Pinpoint the cell where the given text exists, returning its [x, y] midpoint coordinate. 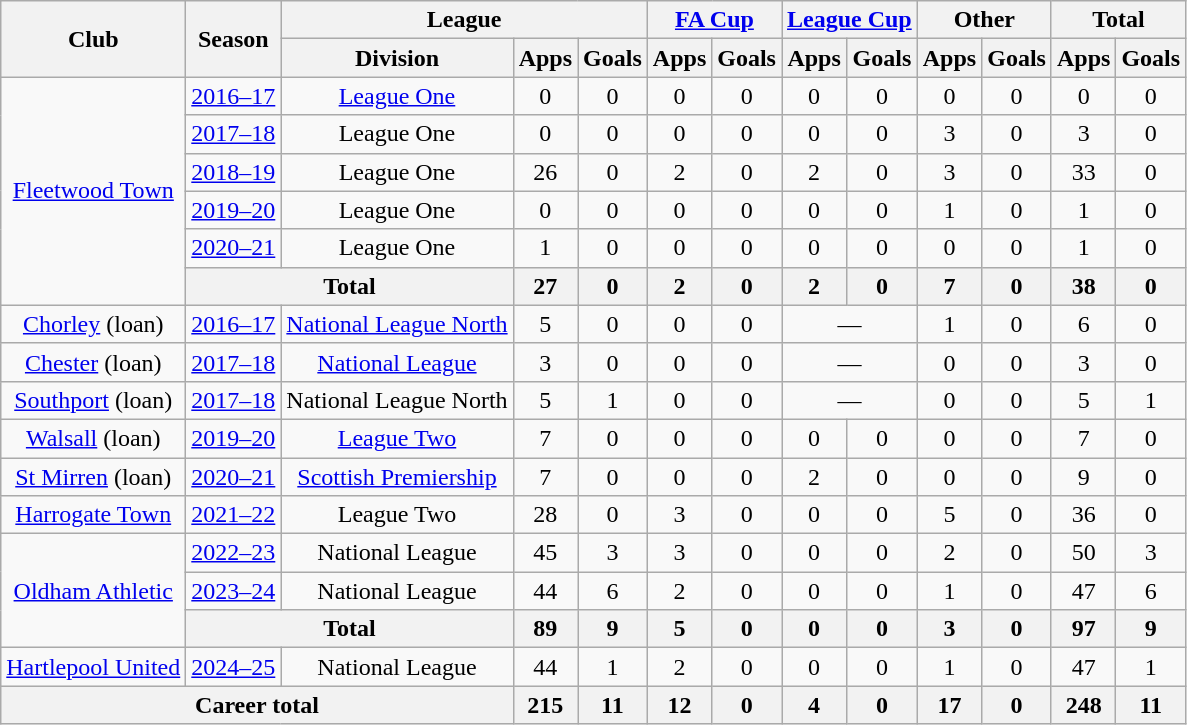
Harrogate Town [94, 515]
2023–24 [234, 591]
38 [1083, 286]
Scottish Premiership [397, 477]
36 [1083, 515]
League Cup [850, 20]
Chester (loan) [94, 362]
89 [545, 629]
17 [949, 705]
33 [1083, 172]
215 [545, 705]
50 [1083, 553]
Chorley (loan) [94, 324]
Hartlepool United [94, 667]
Club [94, 39]
Division [397, 58]
Fleetwood Town [94, 191]
28 [545, 515]
Oldham Athletic [94, 591]
League [464, 20]
FA Cup [714, 20]
26 [545, 172]
Career total [257, 705]
2022–23 [234, 553]
2024–25 [234, 667]
248 [1083, 705]
Southport (loan) [94, 400]
2018–19 [234, 172]
St Mirren (loan) [94, 477]
Walsall (loan) [94, 438]
27 [545, 286]
Other [984, 20]
Season [234, 39]
45 [545, 553]
12 [679, 705]
4 [814, 705]
97 [1083, 629]
2021–22 [234, 515]
